Scan for the cell matching the given text and deliver its [x, y] coordinate at center. 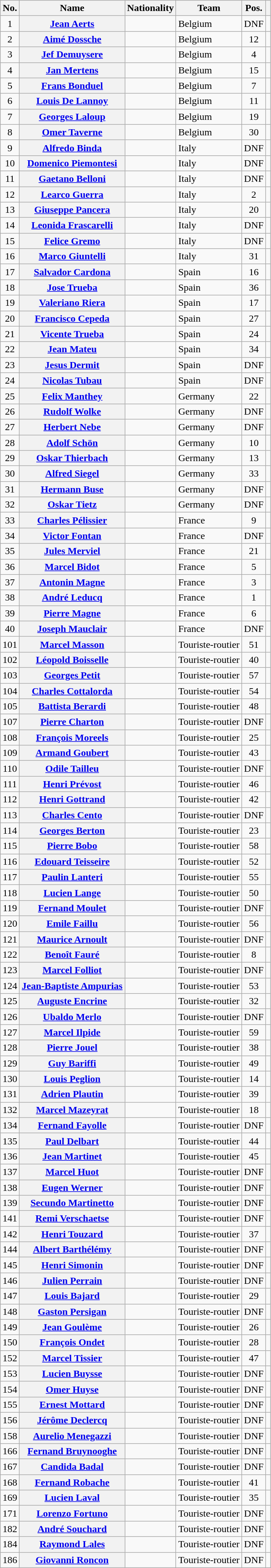
132 [10, 1110]
56 [253, 923]
Victor Fontan [72, 536]
166 [10, 1451]
49 [253, 1063]
Jean Aerts [72, 24]
Charles Pélissier [72, 520]
46 [253, 784]
141 [10, 1219]
Alfredo Binda [72, 148]
122 [10, 955]
171 [10, 1513]
123 [10, 970]
43 [253, 753]
Battista Berardi [72, 707]
142 [10, 1234]
149 [10, 1327]
186 [10, 1560]
152 [10, 1358]
55 [253, 877]
115 [10, 846]
Adrien Plautin [72, 1094]
Secundo Martinetto [72, 1203]
Maurice Arnoult [72, 939]
111 [10, 784]
54 [253, 691]
Guy Bariffi [72, 1063]
Jose Trueba [72, 287]
Nationality [150, 8]
58 [253, 846]
André Leducq [72, 598]
Felix Manthey [72, 396]
134 [10, 1125]
103 [10, 675]
167 [10, 1467]
André Souchard [72, 1529]
Henri Touzard [72, 1234]
Fernand Robache [72, 1482]
153 [10, 1374]
Domenico Piemontesi [72, 163]
137 [10, 1172]
41 [253, 1482]
145 [10, 1265]
42 [253, 799]
117 [10, 877]
Charles Cento [72, 815]
48 [253, 707]
Pierre Charton [72, 722]
Joseph Mauclair [72, 629]
Gaston Persigan [72, 1312]
Salvador Cardona [72, 272]
Jean Mateu [72, 349]
110 [10, 769]
114 [10, 830]
158 [10, 1435]
Jef Demuysere [72, 55]
104 [10, 691]
Herbert Nebe [72, 427]
52 [253, 861]
Auguste Encrine [72, 1001]
Léopold Boisselle [72, 660]
102 [10, 660]
147 [10, 1296]
155 [10, 1405]
105 [10, 707]
Louis De Lannoy [72, 101]
Marco Giuntelli [72, 256]
Ubaldo Merlo [72, 1017]
Henri Simonin [72, 1265]
169 [10, 1498]
Giovanni Roncon [72, 1560]
Marcel Masson [72, 644]
Raymond Lales [72, 1544]
Team [209, 8]
128 [10, 1048]
154 [10, 1389]
Louis Peglion [72, 1079]
Vicente Trueba [72, 334]
47 [253, 1358]
Julien Perrain [72, 1281]
127 [10, 1032]
Hermann Buse [72, 489]
Omer Huyse [72, 1389]
150 [10, 1343]
51 [253, 644]
113 [10, 815]
Francisco Cepeda [72, 318]
Learco Guerra [72, 194]
Valeriano Riera [72, 303]
Pierre Jouel [72, 1048]
138 [10, 1188]
Jules Merviel [72, 551]
Jean Goulème [72, 1327]
Georges Laloup [72, 117]
107 [10, 722]
Candida Badal [72, 1467]
146 [10, 1281]
45 [253, 1156]
118 [10, 892]
Jérôme Declercq [72, 1420]
Charles Cottalorda [72, 691]
53 [253, 986]
Edouard Teisseire [72, 861]
Name [72, 8]
Felice Gremo [72, 241]
182 [10, 1529]
Marcel Folliot [72, 970]
59 [253, 1032]
Marcel Ilpide [72, 1032]
Louis Bajard [72, 1296]
Georges Berton [72, 830]
126 [10, 1017]
44 [253, 1141]
Alfred Siegel [72, 474]
135 [10, 1141]
120 [10, 923]
Jesus Dermit [72, 365]
Marcel Mazeyrat [72, 1110]
Jean Martinet [72, 1156]
Oskar Tietz [72, 505]
184 [10, 1544]
Eugen Werner [72, 1188]
Fernand Moulet [72, 908]
Benoît Fauré [72, 955]
108 [10, 738]
Nicolas Tubau [72, 380]
François Moreels [72, 738]
Adolf Schön [72, 442]
Jan Mertens [72, 70]
129 [10, 1063]
Pos. [253, 8]
Marcel Bidot [72, 567]
Lucien Lange [72, 892]
Marcel Huot [72, 1172]
Lucien Laval [72, 1498]
116 [10, 861]
Jean-Baptiste Ampurias [72, 986]
136 [10, 1156]
Henri Gottrand [72, 799]
Oskar Thierbach [72, 458]
156 [10, 1420]
Remi Verschaetse [72, 1219]
139 [10, 1203]
Giuseppe Pancera [72, 210]
Marcel Tissier [72, 1358]
Gaetano Belloni [72, 179]
Omer Taverne [72, 132]
Frans Bonduel [72, 86]
No. [10, 8]
Lorenzo Fortuno [72, 1513]
Georges Petit [72, 675]
Fernand Fayolle [72, 1125]
Lucien Buysse [72, 1374]
Pierre Bobo [72, 846]
Aurelio Menegazzi [72, 1435]
109 [10, 753]
130 [10, 1079]
57 [253, 675]
Antonin Magne [72, 582]
119 [10, 908]
Fernand Bruynooghe [72, 1451]
Ernest Mottard [72, 1405]
Rudolf Wolke [72, 411]
Aimé Dossche [72, 39]
131 [10, 1094]
François Ondet [72, 1343]
168 [10, 1482]
121 [10, 939]
Albert Barthélémy [72, 1250]
112 [10, 799]
101 [10, 644]
Paul Delbart [72, 1141]
Odile Tailleu [72, 769]
Emile Faillu [72, 923]
50 [253, 892]
144 [10, 1250]
Paulin Lanteri [72, 877]
125 [10, 1001]
Armand Goubert [72, 753]
Leonida Frascarelli [72, 225]
Henri Prévost [72, 784]
Pierre Magne [72, 613]
148 [10, 1312]
124 [10, 986]
